Locate the cell with the specified text and output its (x, y) center coordinate. 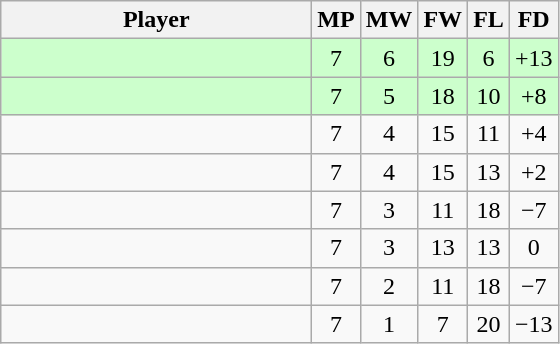
+2 (534, 172)
20 (489, 324)
10 (489, 96)
+8 (534, 96)
FD (534, 20)
0 (534, 248)
+4 (534, 134)
5 (389, 96)
MP (336, 20)
Player (156, 20)
FW (443, 20)
19 (443, 58)
2 (389, 286)
MW (389, 20)
1 (389, 324)
+13 (534, 58)
−13 (534, 324)
FL (489, 20)
